Provide the [X, Y] coordinate of the cell's center where the given text is located.  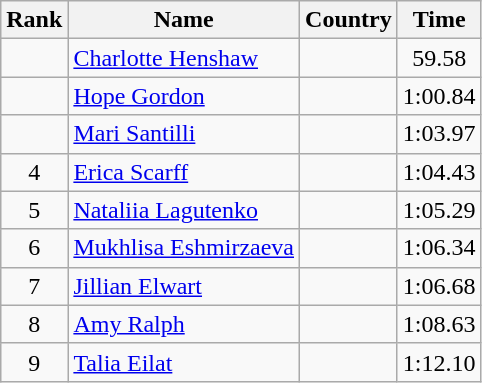
9 [34, 362]
Amy Ralph [184, 324]
Mari Santilli [184, 134]
1:04.43 [439, 172]
1:06.34 [439, 248]
Talia Eilat [184, 362]
1:05.29 [439, 210]
Hope Gordon [184, 96]
Country [349, 20]
Rank [34, 20]
5 [34, 210]
1:03.97 [439, 134]
Jillian Elwart [184, 286]
1:06.68 [439, 286]
7 [34, 286]
Time [439, 20]
8 [34, 324]
1:08.63 [439, 324]
Erica Scarff [184, 172]
1:00.84 [439, 96]
1:12.10 [439, 362]
6 [34, 248]
Name [184, 20]
Nataliia Lagutenko [184, 210]
Charlotte Henshaw [184, 58]
59.58 [439, 58]
4 [34, 172]
Mukhlisa Eshmirzaeva [184, 248]
